Provide the (X, Y) coordinate of the cell's center where the given text is located.  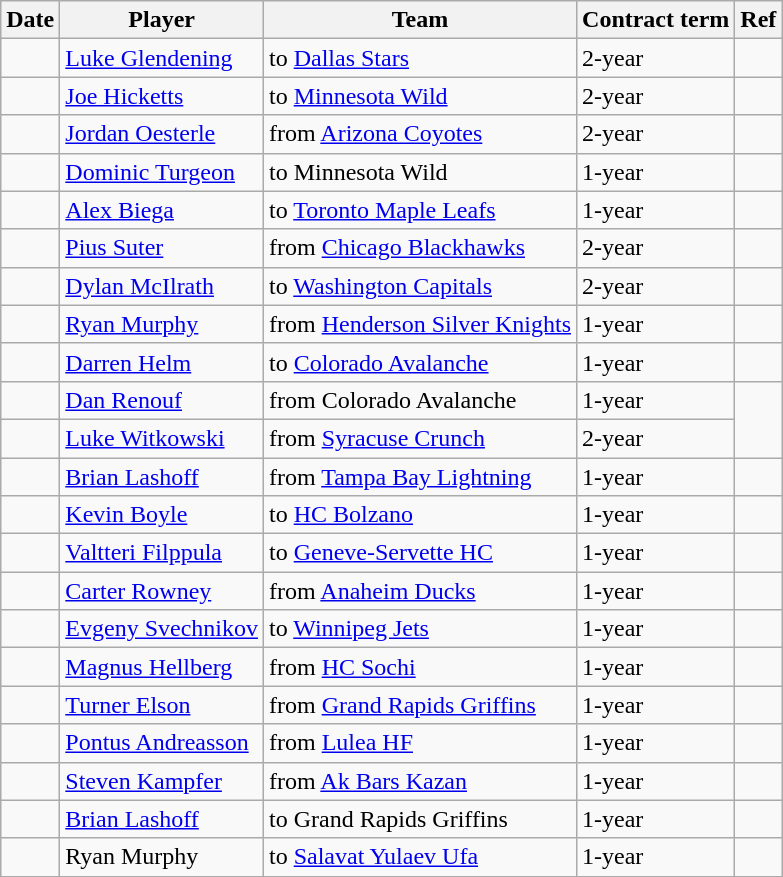
to Dallas Stars (420, 58)
to Colorado Avalanche (420, 362)
Team (420, 20)
Turner Elson (162, 705)
from Grand Rapids Griffins (420, 705)
from HC Sochi (420, 667)
to HC Bolzano (420, 515)
from Tampa Bay Lightning (420, 477)
Ref (758, 20)
from Anaheim Ducks (420, 591)
from Colorado Avalanche (420, 400)
Joe Hicketts (162, 96)
Magnus Hellberg (162, 667)
Jordan Oesterle (162, 134)
from Arizona Coyotes (420, 134)
from Chicago Blackhawks (420, 248)
Evgeny Svechnikov (162, 629)
Pius Suter (162, 248)
to Toronto Maple Leafs (420, 210)
Dominic Turgeon (162, 172)
to Grand Rapids Griffins (420, 819)
Luke Glendening (162, 58)
from Lulea HF (420, 743)
Kevin Boyle (162, 515)
from Henderson Silver Knights (420, 324)
Date (30, 20)
Carter Rowney (162, 591)
from Syracuse Crunch (420, 438)
Dan Renouf (162, 400)
to Salavat Yulaev Ufa (420, 857)
Luke Witkowski (162, 438)
to Washington Capitals (420, 286)
to Geneve-Servette HC (420, 553)
Contract term (656, 20)
from Ak Bars Kazan (420, 781)
Dylan McIlrath (162, 286)
Steven Kampfer (162, 781)
Alex Biega (162, 210)
Darren Helm (162, 362)
to Winnipeg Jets (420, 629)
Pontus Andreasson (162, 743)
Player (162, 20)
Valtteri Filppula (162, 553)
